Pinpoint the cell where the given text exists, returning its [x, y] midpoint coordinate. 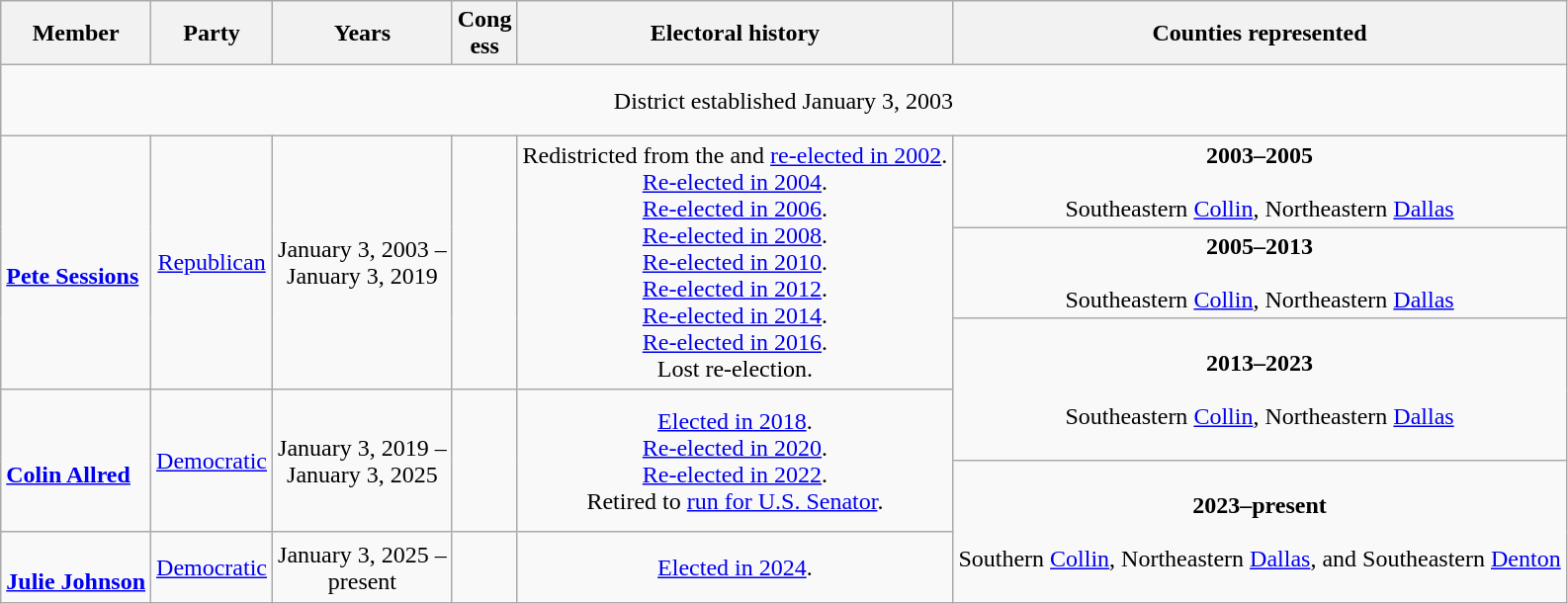
Elected in 2018.Re-elected in 2020.Re-elected in 2022.Retired to run for U.S. Senator. [736, 461]
District established January 3, 2003 [783, 101]
Julie Johnson [76, 567]
Years [363, 34]
Party [212, 34]
2003–2005Southeastern Collin, Northeastern Dallas [1260, 182]
Republican [212, 263]
January 3, 2025 –present [363, 567]
January 3, 2019 –January 3, 2025 [363, 461]
2005–2013Southeastern Collin, Northeastern Dallas [1260, 273]
Colin Allred [76, 461]
Elected in 2024. [736, 567]
Pete Sessions [76, 263]
2013–2023Southeastern Collin, Northeastern Dallas [1260, 389]
January 3, 2003 –January 3, 2019 [363, 263]
Counties represented [1260, 34]
2023–presentSouthern Collin, Northeastern Dallas, and Southeastern Denton [1260, 532]
Congess [484, 34]
Electoral history [736, 34]
Member [76, 34]
